Search for the cell housing the specified text and yield its [x, y] center coordinate. 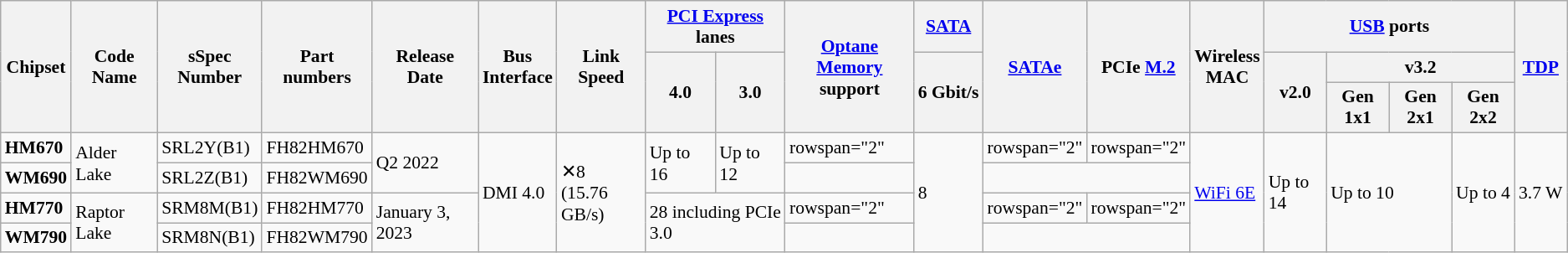
OptaneMemory support [850, 67]
HM670 [36, 148]
sSpecNumber [209, 67]
Up to 14 [1295, 193]
PCIe M.2 [1138, 67]
PCI Express lanes [716, 27]
WiFi 6E [1227, 193]
Partnumbers [316, 67]
DMI 4.0 [518, 193]
LinkSpeed [601, 67]
SRM8N(B1) [209, 238]
Raptor Lake [114, 223]
WM790 [36, 238]
Gen 1x1 [1358, 107]
FH82HM670 [316, 148]
January 3, 2023 [425, 223]
CodeName [114, 67]
8 [948, 193]
v3.2 [1420, 67]
WirelessMAC [1227, 67]
FH82HM770 [316, 208]
6 Gbit/s [948, 92]
Gen 2x2 [1484, 107]
SRL2Y(B1) [209, 148]
4.0 [681, 92]
SRM8M(B1) [209, 208]
Up to 12 [750, 163]
TDP [1540, 67]
Gen 2x1 [1420, 107]
SATA [948, 27]
Up to 10 [1389, 193]
HM770 [36, 208]
3.0 [750, 92]
WM690 [36, 178]
✕8(15.76 GB/s) [601, 193]
28 including PCIe 3.0 [716, 223]
Chipset [36, 67]
Q2 2022 [425, 163]
Up to 16 [681, 163]
Up to 4 [1484, 193]
FH82WM790 [316, 238]
3.7 W [1540, 193]
FH82WM690 [316, 178]
SRL2Z(B1) [209, 178]
USB ports [1390, 27]
SATAe [1035, 67]
Alder Lake [114, 163]
BusInterface [518, 67]
v2.0 [1295, 92]
Release Date [425, 67]
